Find where the given text appears and provide that cell's center as [x, y] coordinate. 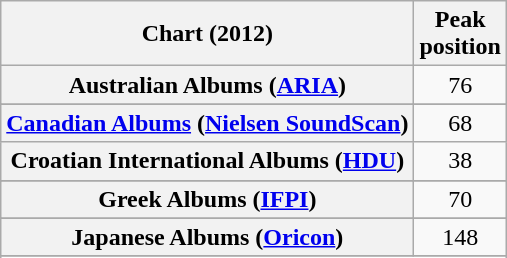
Peakposition [460, 34]
70 [460, 199]
Canadian Albums (Nielsen SoundScan) [208, 123]
Croatian International Albums (HDU) [208, 161]
Chart (2012) [208, 34]
Australian Albums (ARIA) [208, 85]
Greek Albums (IFPI) [208, 199]
76 [460, 85]
148 [460, 237]
68 [460, 123]
38 [460, 161]
Japanese Albums (Oricon) [208, 237]
